Return (x, y) of the center of cell containing provided text 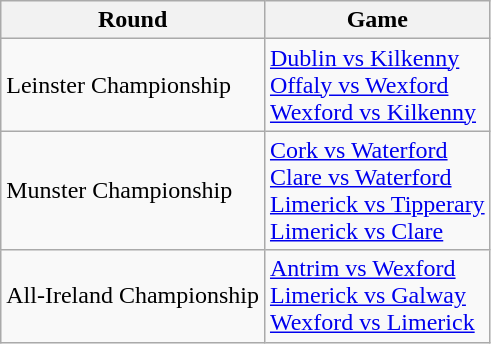
Game (377, 20)
All-Ireland Championship (133, 296)
Antrim vs WexfordLimerick vs GalwayWexford vs Limerick (377, 296)
Round (133, 20)
Munster Championship (133, 190)
Dublin vs Kilkenny Offaly vs Wexford Wexford vs Kilkenny (377, 85)
Cork vs Waterford Clare vs Waterford Limerick vs Tipperary Limerick vs Clare (377, 190)
Leinster Championship (133, 85)
